Extract the (x, y) coordinate from the center of the cell holding the provided text.  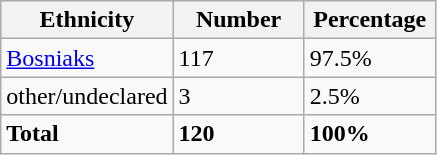
Percentage (370, 20)
other/undeclared (87, 96)
97.5% (370, 58)
117 (238, 58)
Number (238, 20)
Total (87, 134)
2.5% (370, 96)
Ethnicity (87, 20)
120 (238, 134)
Bosniaks (87, 58)
3 (238, 96)
100% (370, 134)
